Locate the cell with the specified text and output its [X, Y] center coordinate. 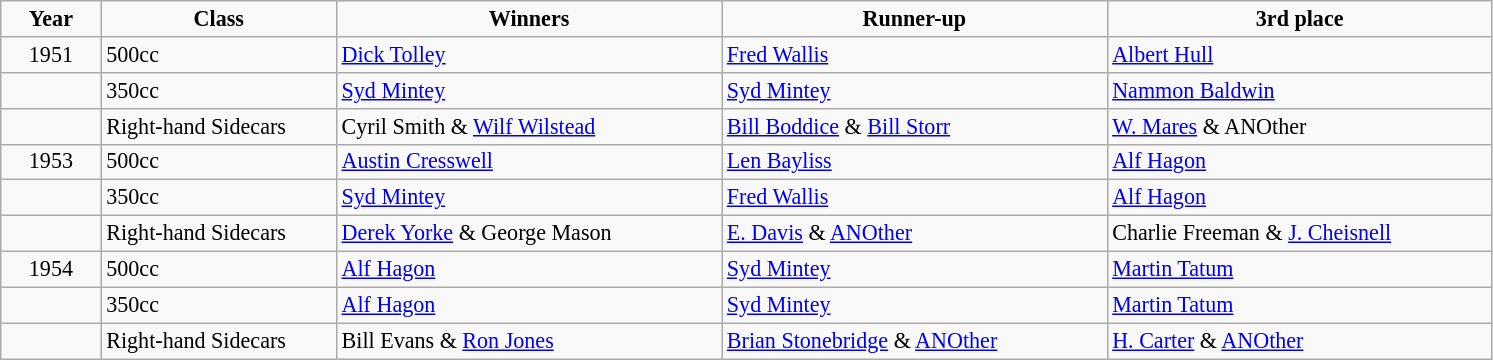
Derek Yorke & George Mason [528, 233]
Bill Evans & Ron Jones [528, 341]
Winners [528, 18]
Year [51, 18]
Cyril Smith & Wilf Wilstead [528, 126]
E. Davis & ANOther [914, 233]
Charlie Freeman & J. Cheisnell [1300, 233]
3rd place [1300, 18]
W. Mares & ANOther [1300, 126]
Len Bayliss [914, 162]
Austin Cresswell [528, 162]
Brian Stonebridge & ANOther [914, 341]
Albert Hull [1300, 54]
1951 [51, 54]
1954 [51, 269]
Dick Tolley [528, 54]
Runner-up [914, 18]
H. Carter & ANOther [1300, 341]
Bill Boddice & Bill Storr [914, 126]
1953 [51, 162]
Class [218, 18]
Nammon Baldwin [1300, 90]
